Determine the [x, y] coordinate at the center of the cell enclosing the given text.  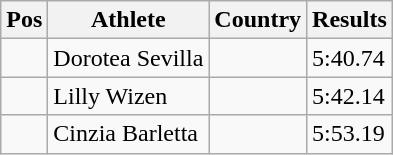
Athlete [128, 20]
Pos [24, 20]
5:40.74 [350, 58]
Lilly Wizen [128, 96]
5:53.19 [350, 134]
Dorotea Sevilla [128, 58]
Country [258, 20]
5:42.14 [350, 96]
Results [350, 20]
Cinzia Barletta [128, 134]
